Pinpoint the cell where the given text exists, returning its [x, y] midpoint coordinate. 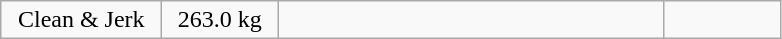
263.0 kg [220, 20]
Clean & Jerk [82, 20]
